Capture the cell that displays the provided text and extract its (X, Y) central coordinate. 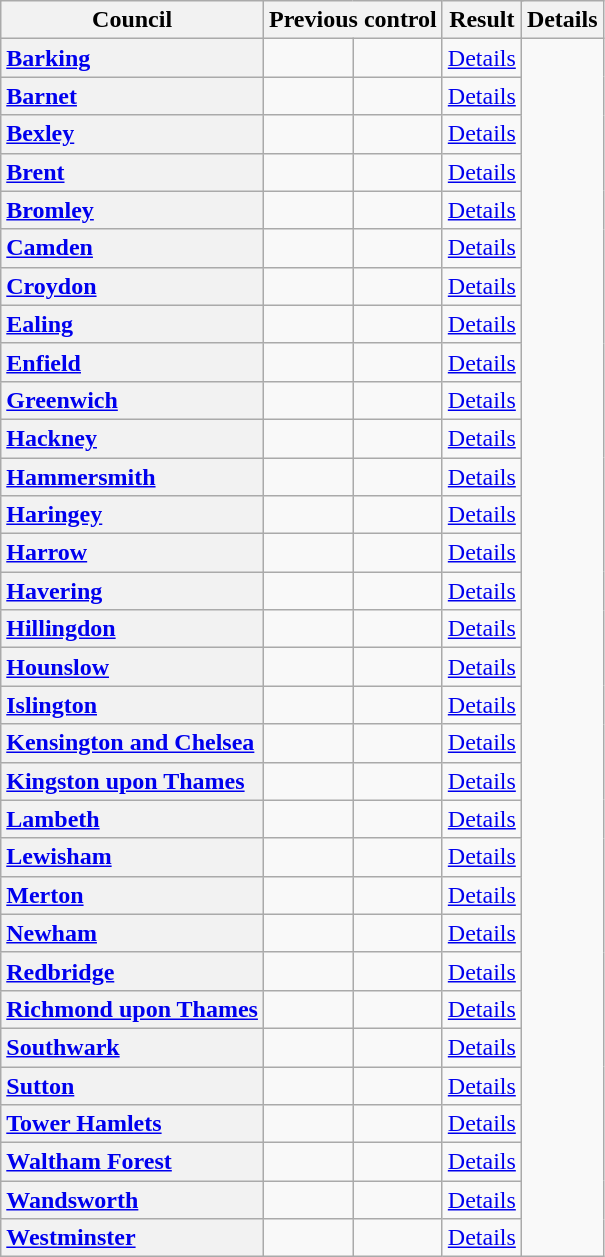
Havering (132, 591)
Haringey (132, 515)
Hackney (132, 438)
Westminster (132, 1238)
Lewisham (132, 857)
Barking (132, 58)
Newham (132, 933)
Lambeth (132, 819)
Hounslow (132, 667)
Council (132, 20)
Wandsworth (132, 1200)
Bexley (132, 134)
Bromley (132, 210)
Waltham Forest (132, 1162)
Croydon (132, 286)
Hammersmith (132, 477)
Camden (132, 248)
Brent (132, 172)
Southwark (132, 1047)
Kingston upon Thames (132, 781)
Richmond upon Thames (132, 1009)
Ealing (132, 324)
Islington (132, 705)
Greenwich (132, 400)
Barnet (132, 96)
Redbridge (132, 971)
Sutton (132, 1085)
Harrow (132, 553)
Kensington and Chelsea (132, 743)
Previous control (352, 20)
Enfield (132, 362)
Result (482, 20)
Hillingdon (132, 629)
Tower Hamlets (132, 1124)
Merton (132, 895)
